Extract the (x, y) coordinate from the center of the cell holding the provided text.  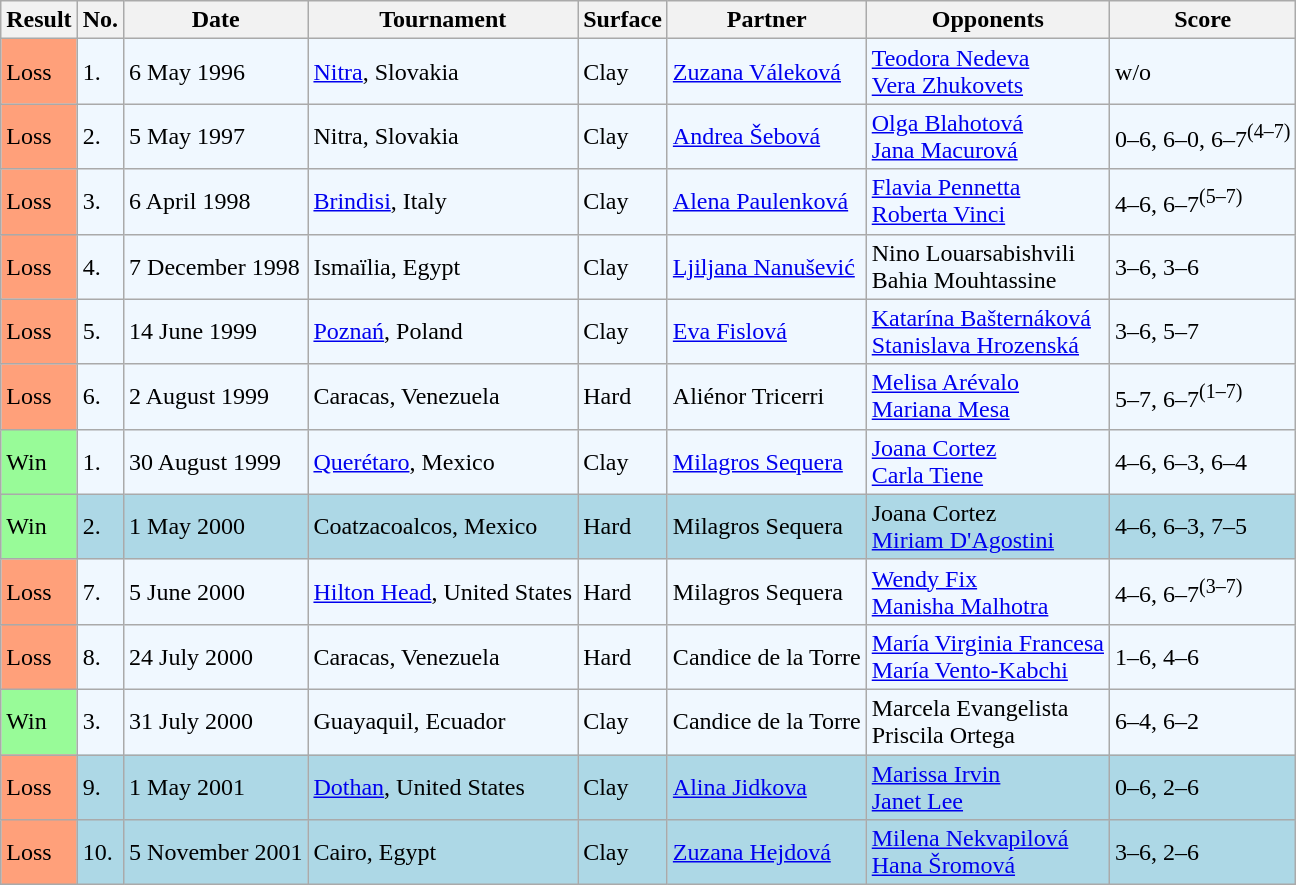
5 May 1997 (216, 136)
1 May 2001 (216, 786)
Flavia Pennetta Roberta Vinci (988, 202)
5 November 2001 (216, 852)
4–6, 6–7(5–7) (1203, 202)
8. (100, 656)
Eva Fislová (766, 332)
3–6, 3–6 (1203, 266)
3–6, 5–7 (1203, 332)
Poznań, Poland (443, 332)
Marissa Irvin Janet Lee (988, 786)
Marcela Evangelista Priscila Ortega (988, 722)
Wendy Fix Manisha Malhotra (988, 592)
4–6, 6–7(3–7) (1203, 592)
2 August 1999 (216, 396)
Joana Cortez Miriam D'Agostini (988, 526)
Tournament (443, 20)
31 July 2000 (216, 722)
Katarína Bašternáková Stanislava Hrozenská (988, 332)
Guayaquil, Ecuador (443, 722)
Date (216, 20)
5 June 2000 (216, 592)
6–4, 6–2 (1203, 722)
María Virginia Francesa María Vento-Kabchi (988, 656)
Zuzana Hejdová (766, 852)
Brindisi, Italy (443, 202)
Alena Paulenková (766, 202)
0–6, 6–0, 6–7(4–7) (1203, 136)
Score (1203, 20)
7 December 1998 (216, 266)
4. (100, 266)
0–6, 2–6 (1203, 786)
Partner (766, 20)
Alina Jidkova (766, 786)
6 May 1996 (216, 72)
6 April 1998 (216, 202)
Teodora Nedeva Vera Zhukovets (988, 72)
Aliénor Tricerri (766, 396)
Joana Cortez Carla Tiene (988, 462)
Ljiljana Nanušević (766, 266)
Dothan, United States (443, 786)
Hilton Head, United States (443, 592)
5. (100, 332)
1–6, 4–6 (1203, 656)
7. (100, 592)
14 June 1999 (216, 332)
Olga Blahotová Jana Macurová (988, 136)
24 July 2000 (216, 656)
4–6, 6–3, 7–5 (1203, 526)
w/o (1203, 72)
Querétaro, Mexico (443, 462)
Ismaïlia, Egypt (443, 266)
Surface (623, 20)
4–6, 6–3, 6–4 (1203, 462)
3–6, 2–6 (1203, 852)
1 May 2000 (216, 526)
9. (100, 786)
30 August 1999 (216, 462)
10. (100, 852)
5–7, 6–7(1–7) (1203, 396)
No. (100, 20)
Milena Nekvapilová Hana Šromová (988, 852)
Andrea Šebová (766, 136)
Nino Louarsabishvili Bahia Mouhtassine (988, 266)
Coatzacoalcos, Mexico (443, 526)
Opponents (988, 20)
6. (100, 396)
Melisa Arévalo Mariana Mesa (988, 396)
Zuzana Váleková (766, 72)
Result (39, 20)
Cairo, Egypt (443, 852)
